Detect which cell encompasses the target text, then output its [x, y] center coordinate. 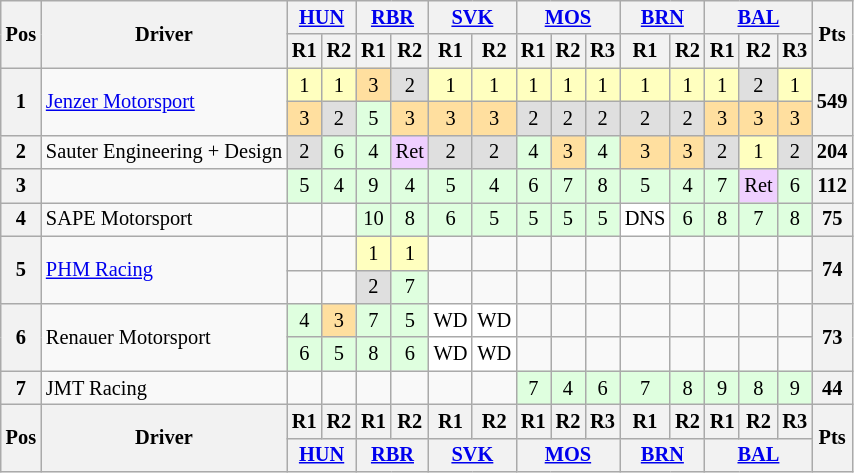
44 [832, 388]
SAPE Motorsport [164, 219]
PHM Racing [164, 270]
10 [374, 219]
Sauter Engineering + Design [164, 152]
549 [832, 102]
DNS [645, 219]
73 [832, 336]
75 [832, 219]
74 [832, 270]
Jenzer Motorsport [164, 102]
Renauer Motorsport [164, 336]
204 [832, 152]
112 [832, 186]
JMT Racing [164, 388]
